Provide the (X, Y) coordinate of the cell's center where the given text is located.  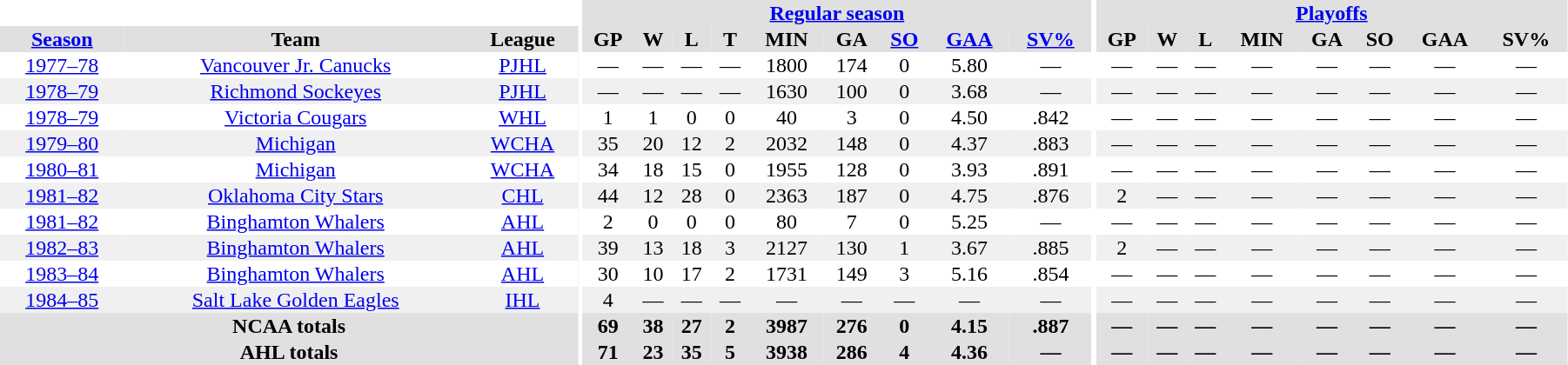
.883 (1050, 143)
4.75 (969, 196)
Salt Lake Golden Eagles (295, 300)
1983–84 (62, 274)
23 (653, 352)
38 (653, 326)
71 (607, 352)
1630 (787, 91)
40 (787, 117)
17 (692, 274)
187 (852, 196)
3.67 (969, 248)
NCAA totals (289, 326)
5 (730, 352)
174 (852, 65)
1977–78 (62, 65)
276 (852, 326)
3987 (787, 326)
.854 (1050, 274)
149 (852, 274)
1984–85 (62, 300)
Oklahoma City Stars (295, 196)
4.36 (969, 352)
Team (295, 39)
13 (653, 248)
80 (787, 222)
4.50 (969, 117)
Playoffs (1332, 13)
39 (607, 248)
3938 (787, 352)
128 (852, 169)
.876 (1050, 196)
.887 (1050, 326)
AHL totals (289, 352)
Richmond Sockeyes (295, 91)
Vancouver Jr. Canucks (295, 65)
.842 (1050, 117)
1982–83 (62, 248)
4.15 (969, 326)
44 (607, 196)
2363 (787, 196)
286 (852, 352)
15 (692, 169)
5.25 (969, 222)
Regular season (837, 13)
148 (852, 143)
30 (607, 274)
.885 (1050, 248)
1800 (787, 65)
Victoria Cougars (295, 117)
5.80 (969, 65)
2127 (787, 248)
CHL (522, 196)
3.93 (969, 169)
2032 (787, 143)
WHL (522, 117)
130 (852, 248)
10 (653, 274)
Season (62, 39)
T (730, 39)
4.37 (969, 143)
69 (607, 326)
1979–80 (62, 143)
1955 (787, 169)
3.68 (969, 91)
IHL (522, 300)
1731 (787, 274)
100 (852, 91)
20 (653, 143)
27 (692, 326)
34 (607, 169)
5.16 (969, 274)
League (522, 39)
1980–81 (62, 169)
.891 (1050, 169)
7 (852, 222)
28 (692, 196)
